Locate the cell with the specified text and output its [x, y] center coordinate. 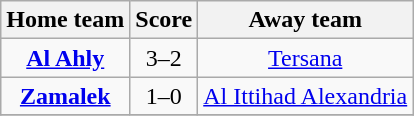
Al Ittihad Alexandria [306, 96]
3–2 [164, 58]
Score [164, 20]
Tersana [306, 58]
Away team [306, 20]
Al Ahly [66, 58]
1–0 [164, 96]
Zamalek [66, 96]
Home team [66, 20]
